Provide the (x, y) coordinate of the cell's center where the given text is located.  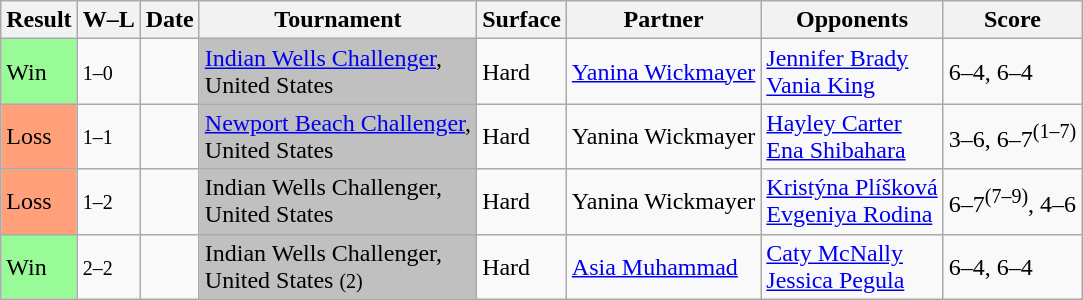
1–1 (108, 136)
Tournament (338, 20)
Opponents (852, 20)
Surface (522, 20)
3–6, 6–7(1–7) (1012, 136)
6–7(7–9), 4–6 (1012, 202)
Caty McNally Jessica Pegula (852, 266)
Jennifer Brady Vania King (852, 72)
1–0 (108, 72)
1–2 (108, 202)
W–L (108, 20)
Date (170, 20)
Score (1012, 20)
Kristýna Plíšková Evgeniya Rodina (852, 202)
Partner (664, 20)
Asia Muhammad (664, 266)
Newport Beach Challenger, United States (338, 136)
Indian Wells Challenger, United States (2) (338, 266)
2–2 (108, 266)
Result (39, 20)
Hayley Carter Ena Shibahara (852, 136)
